Pinpoint the cell where the given text exists, returning its [x, y] midpoint coordinate. 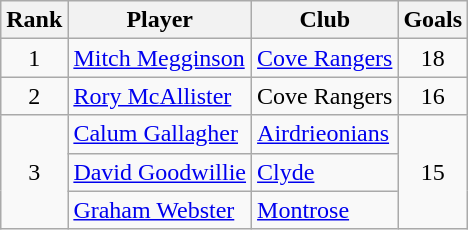
18 [433, 58]
3 [34, 172]
Goals [433, 20]
16 [433, 96]
2 [34, 96]
15 [433, 172]
Rank [34, 20]
Mitch Megginson [160, 58]
Calum Gallagher [160, 134]
Graham Webster [160, 210]
Montrose [325, 210]
Clyde [325, 172]
1 [34, 58]
Rory McAllister [160, 96]
Player [160, 20]
Club [325, 20]
Airdrieonians [325, 134]
David Goodwillie [160, 172]
